Return (x, y) of the center of cell containing provided text 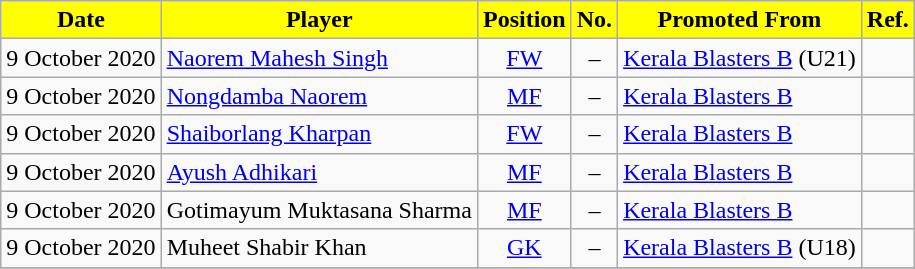
Player (319, 20)
GK (524, 248)
Kerala Blasters B (U18) (740, 248)
Muheet Shabir Khan (319, 248)
Gotimayum Muktasana Sharma (319, 210)
Nongdamba Naorem (319, 96)
Position (524, 20)
Promoted From (740, 20)
Kerala Blasters B (U21) (740, 58)
Date (81, 20)
Ayush Adhikari (319, 172)
No. (594, 20)
Shaiborlang Kharpan (319, 134)
Naorem Mahesh Singh (319, 58)
Ref. (888, 20)
